Detect which cell encompasses the target text, then output its (x, y) center coordinate. 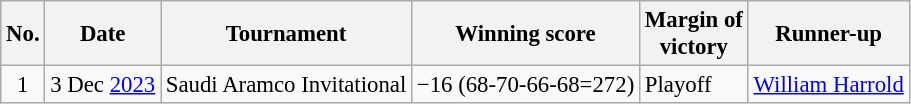
3 Dec 2023 (103, 85)
Date (103, 34)
Margin ofvictory (694, 34)
No. (23, 34)
William Harrold (828, 85)
Runner-up (828, 34)
Playoff (694, 85)
Tournament (286, 34)
Saudi Aramco Invitational (286, 85)
−16 (68-70-66-68=272) (526, 85)
1 (23, 85)
Winning score (526, 34)
